Determine the (x, y) coordinate at the center of the cell enclosing the given text.  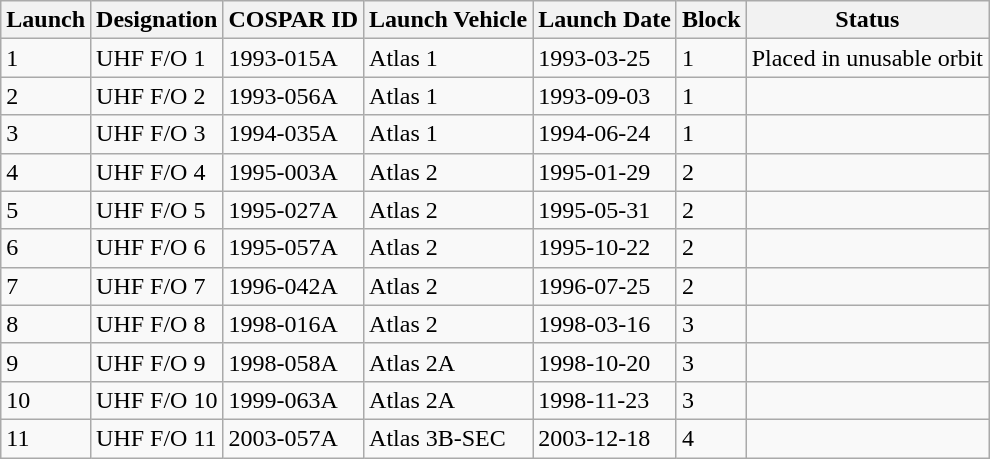
UHF F/O 11 (157, 438)
1995-10-22 (605, 248)
Placed in unusable orbit (867, 58)
1993-03-25 (605, 58)
UHF F/O 9 (157, 362)
1998-058A (294, 362)
1995-05-31 (605, 210)
1998-016A (294, 324)
1995-057A (294, 248)
UHF F/O 7 (157, 286)
UHF F/O 3 (157, 134)
2003-057A (294, 438)
7 (46, 286)
UHF F/O 10 (157, 400)
1998-11-23 (605, 400)
5 (46, 210)
UHF F/O 5 (157, 210)
11 (46, 438)
2003-12-18 (605, 438)
8 (46, 324)
Block (711, 20)
1994-035A (294, 134)
1993-09-03 (605, 96)
Designation (157, 20)
UHF F/O 8 (157, 324)
1998-03-16 (605, 324)
9 (46, 362)
1996-07-25 (605, 286)
1994-06-24 (605, 134)
Launch Date (605, 20)
UHF F/O 1 (157, 58)
1993-015A (294, 58)
COSPAR ID (294, 20)
1995-027A (294, 210)
1993-056A (294, 96)
Status (867, 20)
UHF F/O 2 (157, 96)
Launch Vehicle (448, 20)
1996-042A (294, 286)
UHF F/O 4 (157, 172)
1999-063A (294, 400)
UHF F/O 6 (157, 248)
1995-003A (294, 172)
Launch (46, 20)
6 (46, 248)
1998-10-20 (605, 362)
Atlas 3B-SEC (448, 438)
10 (46, 400)
1995-01-29 (605, 172)
